Output the [X, Y] coordinate of the center of the cell containing the given text.  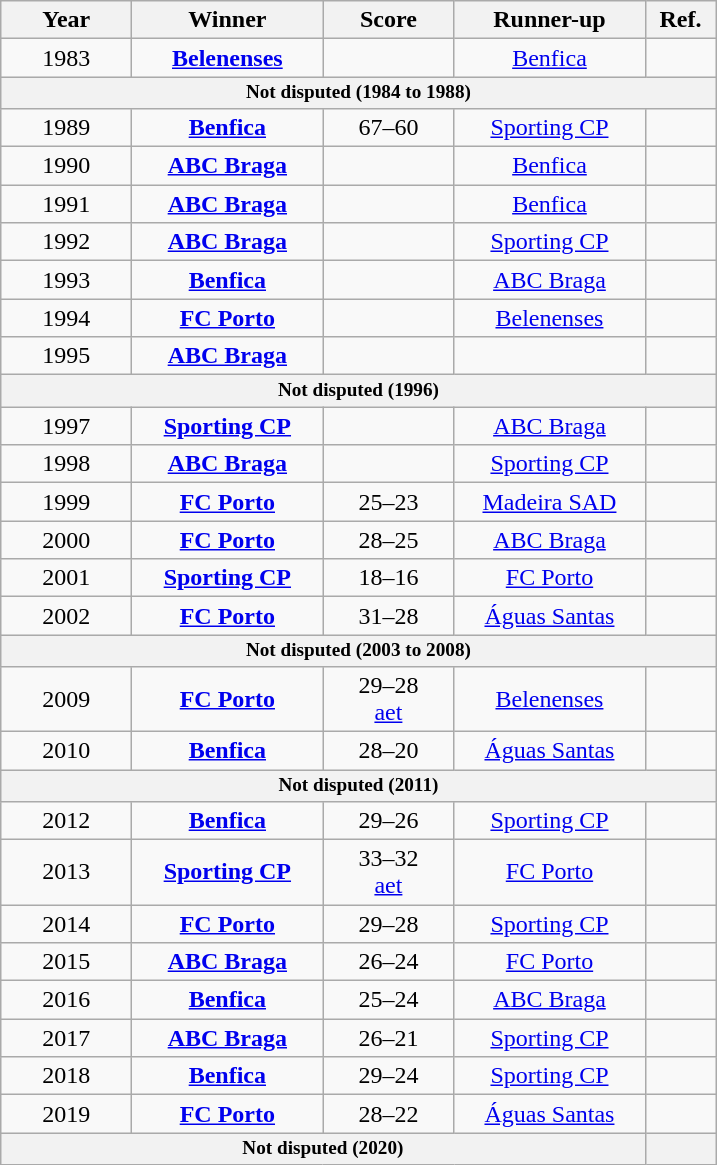
Not disputed (1984 to 1988) [358, 93]
Year [66, 20]
2015 [66, 962]
Score [388, 20]
Runner-up [550, 20]
2016 [66, 1000]
2002 [66, 616]
Winner [228, 20]
1999 [66, 502]
2001 [66, 578]
Madeira SAD [550, 502]
1991 [66, 204]
2010 [66, 751]
1993 [66, 280]
Not disputed (2003 to 2008) [358, 651]
18–16 [388, 578]
2018 [66, 1076]
28–20 [388, 751]
29–28aet [388, 700]
26–24 [388, 962]
2009 [66, 700]
1998 [66, 464]
1997 [66, 426]
1995 [66, 356]
1990 [66, 166]
1989 [66, 128]
28–22 [388, 1114]
1992 [66, 242]
29–26 [388, 820]
2012 [66, 820]
Not disputed (2011) [358, 786]
1994 [66, 318]
67–60 [388, 128]
29–28 [388, 923]
33–32aet [388, 872]
Ref. [680, 20]
2019 [66, 1114]
Not disputed (2020) [323, 1149]
Not disputed (1996) [358, 391]
2000 [66, 540]
28–25 [388, 540]
2014 [66, 923]
29–24 [388, 1076]
1983 [66, 58]
31–28 [388, 616]
25–24 [388, 1000]
26–21 [388, 1038]
2017 [66, 1038]
25–23 [388, 502]
2013 [66, 872]
